Capture the cell that displays the provided text and extract its [x, y] central coordinate. 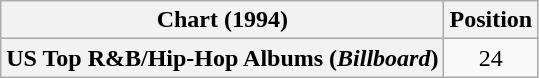
Position [491, 20]
24 [491, 58]
Chart (1994) [222, 20]
US Top R&B/Hip-Hop Albums (Billboard) [222, 58]
